For the text-containing cell, return its midpoint in [x, y] coordinate format. 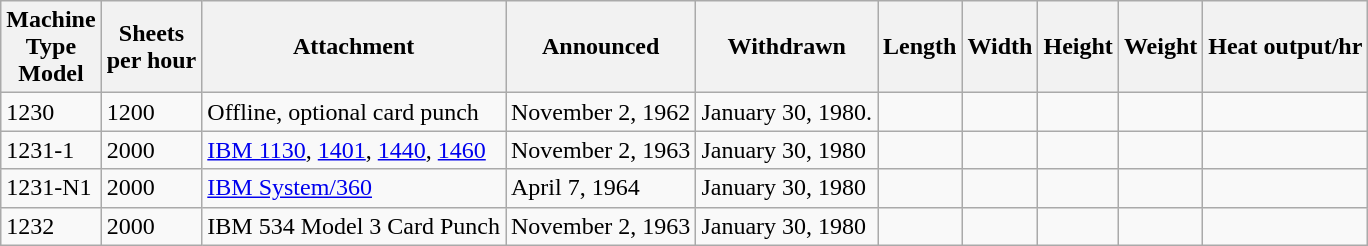
1231-1 [51, 150]
Weight [1160, 47]
1231-N1 [51, 188]
MachineTypeModel [51, 47]
Height [1078, 47]
April 7, 1964 [601, 188]
Withdrawn [787, 47]
Length [920, 47]
Heat output/hr [1286, 47]
1232 [51, 226]
IBM 1130, 1401, 1440, 1460 [354, 150]
IBM System/360 [354, 188]
1200 [152, 112]
Announced [601, 47]
1230 [51, 112]
November 2, 1962 [601, 112]
Width [1000, 47]
IBM 534 Model 3 Card Punch [354, 226]
January 30, 1980. [787, 112]
Sheetsper hour [152, 47]
Offline, optional card punch [354, 112]
Attachment [354, 47]
